Extract the [X, Y] coordinate from the center of the cell holding the provided text.  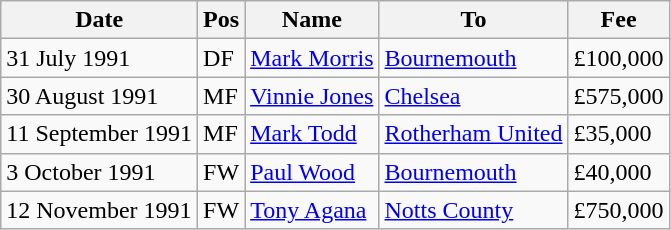
To [474, 20]
31 July 1991 [100, 58]
Paul Wood [312, 172]
Notts County [474, 210]
Chelsea [474, 96]
Date [100, 20]
Name [312, 20]
Tony Agana [312, 210]
Fee [618, 20]
£575,000 [618, 96]
Mark Morris [312, 58]
£100,000 [618, 58]
12 November 1991 [100, 210]
DF [222, 58]
3 October 1991 [100, 172]
£40,000 [618, 172]
£35,000 [618, 134]
Rotherham United [474, 134]
11 September 1991 [100, 134]
Mark Todd [312, 134]
30 August 1991 [100, 96]
Pos [222, 20]
Vinnie Jones [312, 96]
£750,000 [618, 210]
